Search for the cell housing the specified text and yield its (X, Y) center coordinate. 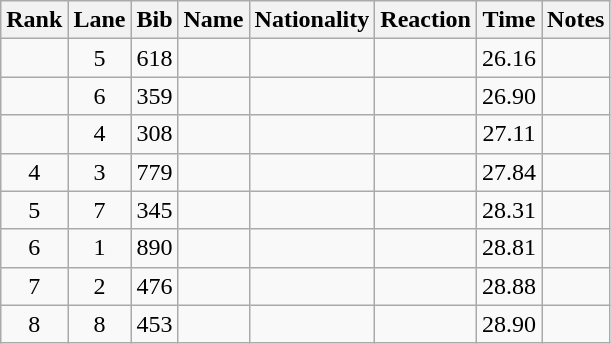
308 (154, 134)
779 (154, 172)
3 (100, 172)
28.81 (510, 248)
2 (100, 286)
Nationality (312, 20)
1 (100, 248)
Rank (34, 20)
Bib (154, 20)
476 (154, 286)
890 (154, 248)
Time (510, 20)
453 (154, 324)
28.88 (510, 286)
618 (154, 58)
27.11 (510, 134)
28.90 (510, 324)
26.16 (510, 58)
26.90 (510, 96)
Notes (576, 20)
28.31 (510, 210)
345 (154, 210)
Name (214, 20)
27.84 (510, 172)
Reaction (426, 20)
Lane (100, 20)
359 (154, 96)
